Detect which cell encompasses the target text, then output its (x, y) center coordinate. 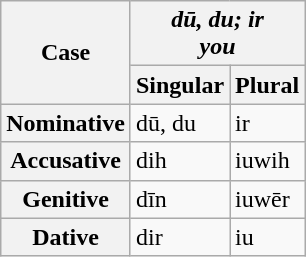
dīn (180, 199)
Accusative (66, 161)
Dative (66, 237)
iuwih (268, 161)
dū, du; ir you (217, 34)
Plural (268, 85)
ir (268, 123)
Nominative (66, 123)
Singular (180, 85)
iuwēr (268, 199)
iu (268, 237)
dir (180, 237)
dih (180, 161)
dū, du (180, 123)
Case (66, 52)
Genitive (66, 199)
